Identify which cell holds the provided text, then report its (x, y) central coordinate. 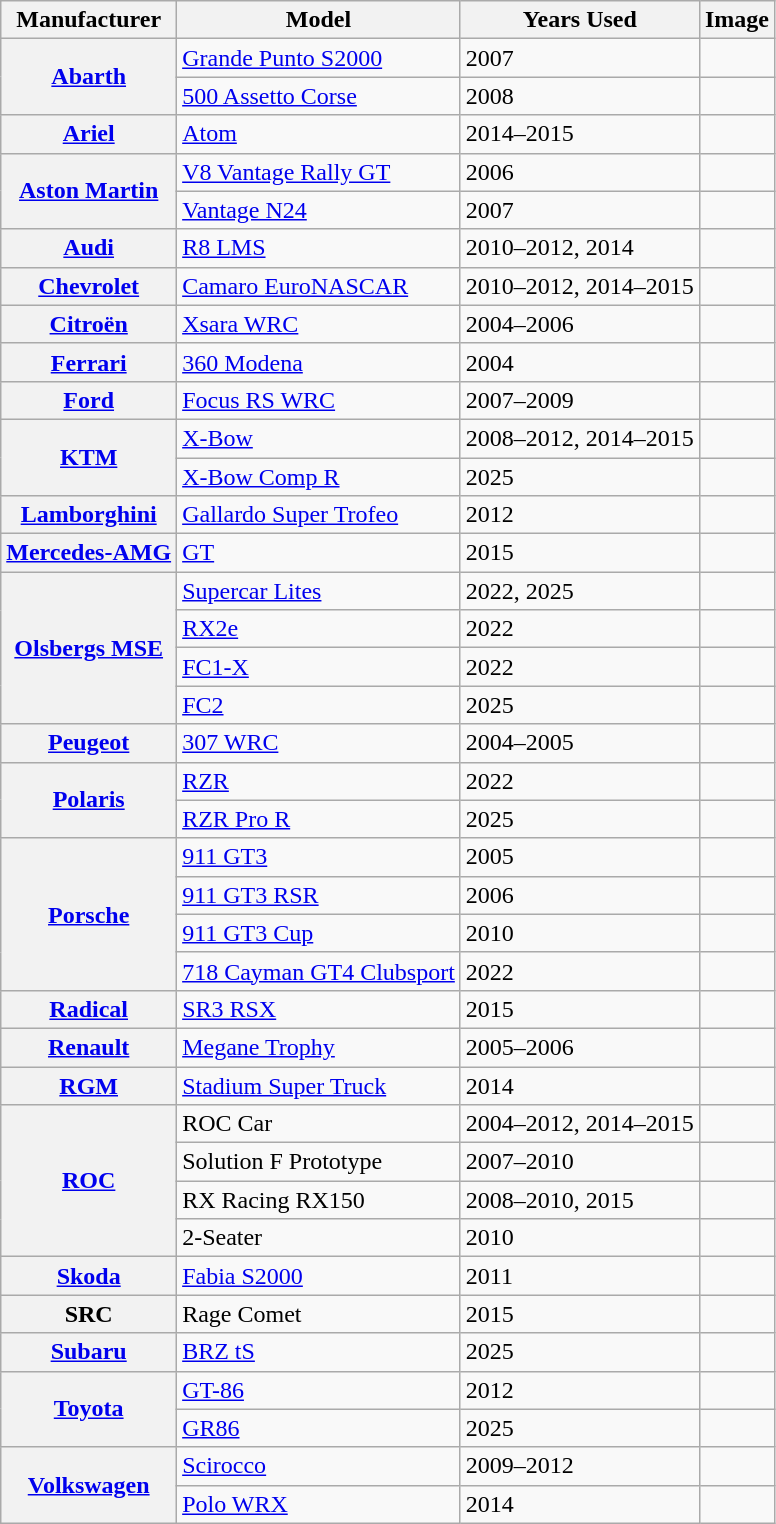
Abarth (89, 77)
Radical (89, 1009)
Manufacturer (89, 20)
Scirocco (319, 1466)
2010–2012, 2014–2015 (580, 286)
911 GT3 Cup (319, 933)
2004–2012, 2014–2015 (580, 1124)
2007–2010 (580, 1162)
Xsara WRC (319, 324)
RZR (319, 781)
RX2e (319, 629)
ROC (89, 1181)
Peugeot (89, 743)
Polaris (89, 800)
Volkswagen (89, 1485)
911 GT3 (319, 857)
SR3 RSX (319, 1009)
RGM (89, 1085)
2007–2009 (580, 400)
2008 (580, 96)
2010–2012, 2014 (580, 248)
Toyota (89, 1409)
Subaru (89, 1352)
Fabia S2000 (319, 1276)
Mercedes-AMG (89, 553)
BRZ tS (319, 1352)
307 WRC (319, 743)
Focus RS WRC (319, 400)
2009–2012 (580, 1466)
RX Racing RX150 (319, 1200)
GT-86 (319, 1390)
Renault (89, 1047)
V8 Vantage Rally GT (319, 172)
Citroën (89, 324)
Chevrolet (89, 286)
Years Used (580, 20)
FC1-X (319, 667)
2004–2006 (580, 324)
GR86 (319, 1428)
X-Bow Comp R (319, 477)
Supercar Lites (319, 591)
2004–2005 (580, 743)
Model (319, 20)
2022, 2025 (580, 591)
RZR Pro R (319, 819)
Vantage N24 (319, 210)
FC2 (319, 705)
Solution F Prototype (319, 1162)
2014–2015 (580, 134)
Lamborghini (89, 515)
Grande Punto S2000 (319, 58)
Stadium Super Truck (319, 1085)
Ariel (89, 134)
X-Bow (319, 438)
2011 (580, 1276)
Porsche (89, 914)
Skoda (89, 1276)
ROC Car (319, 1124)
718 Cayman GT4 Clubsport (319, 971)
360 Modena (319, 362)
2004 (580, 362)
911 GT3 RSR (319, 895)
2005 (580, 857)
Aston Martin (89, 191)
Megane Trophy (319, 1047)
Ferrari (89, 362)
Image (736, 20)
KTM (89, 457)
Audi (89, 248)
Olsbergs MSE (89, 648)
Polo WRX (319, 1504)
500 Assetto Corse (319, 96)
R8 LMS (319, 248)
2008–2012, 2014–2015 (580, 438)
SRC (89, 1314)
Ford (89, 400)
Rage Comet (319, 1314)
Camaro EuroNASCAR (319, 286)
Gallardo Super Trofeo (319, 515)
GT (319, 553)
2005–2006 (580, 1047)
Atom (319, 134)
2008–2010, 2015 (580, 1200)
2-Seater (319, 1238)
